Identify which cell holds the provided text, then report its (X, Y) central coordinate. 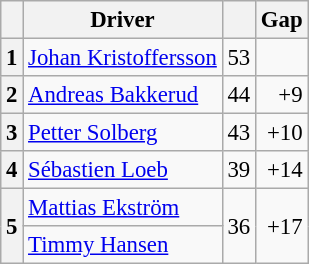
+9 (281, 95)
Johan Kristoffersson (122, 58)
Sébastien Loeb (122, 170)
5 (12, 226)
43 (238, 133)
1 (12, 58)
Andreas Bakkerud (122, 95)
36 (238, 226)
44 (238, 95)
+14 (281, 170)
Gap (281, 20)
Mattias Ekström (122, 208)
+10 (281, 133)
Driver (122, 20)
3 (12, 133)
+17 (281, 226)
4 (12, 170)
39 (238, 170)
Petter Solberg (122, 133)
2 (12, 95)
Timmy Hansen (122, 245)
53 (238, 58)
